Output the (x, y) coordinate of the center of the cell containing the given text.  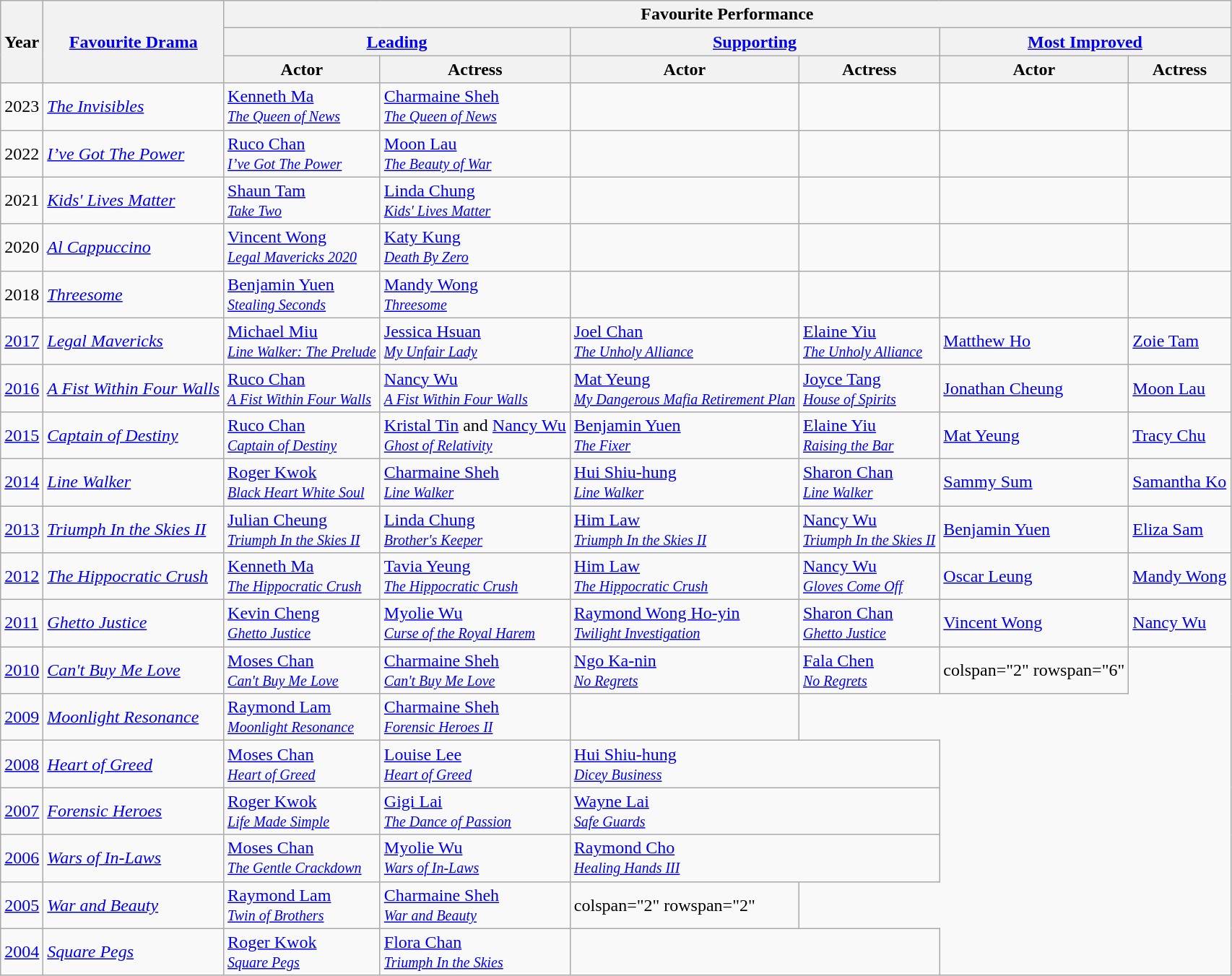
Ruco ChanCaptain of Destiny (302, 435)
2010 (22, 670)
2020 (22, 247)
Kenneth MaThe Queen of News (302, 107)
Favourite Drama (134, 42)
I’ve Got The Power (134, 153)
Jonathan Cheung (1034, 388)
Moses ChanHeart of Greed (302, 764)
2021 (22, 201)
Benjamin Yuen (1034, 528)
2008 (22, 764)
Wars of In-Laws (134, 858)
Year (22, 42)
Line Walker (134, 482)
2009 (22, 718)
Hui Shiu-hungLine Walker (685, 482)
Raymond ChoHealing Hands III (755, 858)
Fala ChenNo Regrets (869, 670)
Mandy Wong (1180, 576)
Sharon ChanLine Walker (869, 482)
Sammy Sum (1034, 482)
2007 (22, 811)
Kevin ChengGhetto Justice (302, 624)
Elaine YiuRaising the Bar (869, 435)
Roger KwokBlack Heart White Soul (302, 482)
Charmaine ShehForensic Heroes II (475, 718)
Ruco ChanA Fist Within Four Walls (302, 388)
2012 (22, 576)
Sharon ChanGhetto Justice (869, 624)
Mat Yeung (1034, 435)
Charmaine ShehWar and Beauty (475, 905)
Matthew Ho (1034, 341)
War and Beauty (134, 905)
Nancy WuA Fist Within Four Walls (475, 388)
Triumph In the Skies II (134, 528)
Forensic Heroes (134, 811)
Ruco ChanI’ve Got The Power (302, 153)
Oscar Leung (1034, 576)
Moses ChanCan't Buy Me Love (302, 670)
2005 (22, 905)
Him LawTriumph In the Skies II (685, 528)
Hui Shiu-hungDicey Business (755, 764)
2013 (22, 528)
Gigi LaiThe Dance of Passion (475, 811)
Jessica HsuanMy Unfair Lady (475, 341)
Joyce TangHouse of Spirits (869, 388)
2011 (22, 624)
2022 (22, 153)
Myolie WuCurse of the Royal Harem (475, 624)
Threesome (134, 295)
Flora ChanTriumph In the Skies (475, 951)
Kids' Lives Matter (134, 201)
Square Pegs (134, 951)
Raymond LamTwin of Brothers (302, 905)
Vincent WongLegal Mavericks 2020 (302, 247)
Kenneth MaThe Hippocratic Crush (302, 576)
Roger KwokLife Made Simple (302, 811)
Mat YeungMy Dangerous Mafia Retirement Plan (685, 388)
Louise LeeHeart of Greed (475, 764)
Mandy WongThreesome (475, 295)
The Hippocratic Crush (134, 576)
Vincent Wong (1034, 624)
Tavia YeungThe Hippocratic Crush (475, 576)
Michael MiuLine Walker: The Prelude (302, 341)
Samantha Ko (1180, 482)
A Fist Within Four Walls (134, 388)
Supporting (755, 42)
Favourite Performance (728, 14)
Wayne LaiSafe Guards (755, 811)
Julian CheungTriumph In the Skies II (302, 528)
Myolie WuWars of In-Laws (475, 858)
Kristal Tin and Nancy WuGhost of Relativity (475, 435)
Ngo Ka-ninNo Regrets (685, 670)
2018 (22, 295)
Raymond LamMoonlight Resonance (302, 718)
Katy KungDeath By Zero (475, 247)
Joel ChanThe Unholy Alliance (685, 341)
Leading (397, 42)
Moon LauThe Beauty of War (475, 153)
Moon Lau (1180, 388)
Nancy WuTriumph In the Skies II (869, 528)
Linda ChungKids' Lives Matter (475, 201)
Him LawThe Hippocratic Crush (685, 576)
Moonlight Resonance (134, 718)
2014 (22, 482)
Shaun TamTake Two (302, 201)
Charmaine ShehLine Walker (475, 482)
2006 (22, 858)
2016 (22, 388)
Legal Mavericks (134, 341)
Ghetto Justice (134, 624)
Can't Buy Me Love (134, 670)
2004 (22, 951)
The Invisibles (134, 107)
Charmaine ShehThe Queen of News (475, 107)
Raymond Wong Ho-yinTwilight Investigation (685, 624)
colspan="2" rowspan="2" (685, 905)
Benjamin YuenStealing Seconds (302, 295)
Linda ChungBrother's Keeper (475, 528)
2017 (22, 341)
Nancy WuGloves Come Off (869, 576)
Moses ChanThe Gentle Crackdown (302, 858)
colspan="2" rowspan="6" (1034, 670)
Zoie Tam (1180, 341)
Heart of Greed (134, 764)
Tracy Chu (1180, 435)
Charmaine ShehCan't Buy Me Love (475, 670)
Elaine YiuThe Unholy Alliance (869, 341)
Most Improved (1085, 42)
2015 (22, 435)
Roger KwokSquare Pegs (302, 951)
2023 (22, 107)
Captain of Destiny (134, 435)
Nancy Wu (1180, 624)
Eliza Sam (1180, 528)
Benjamin YuenThe Fixer (685, 435)
Al Cappuccino (134, 247)
